Return [x, y] of the center of cell containing provided text 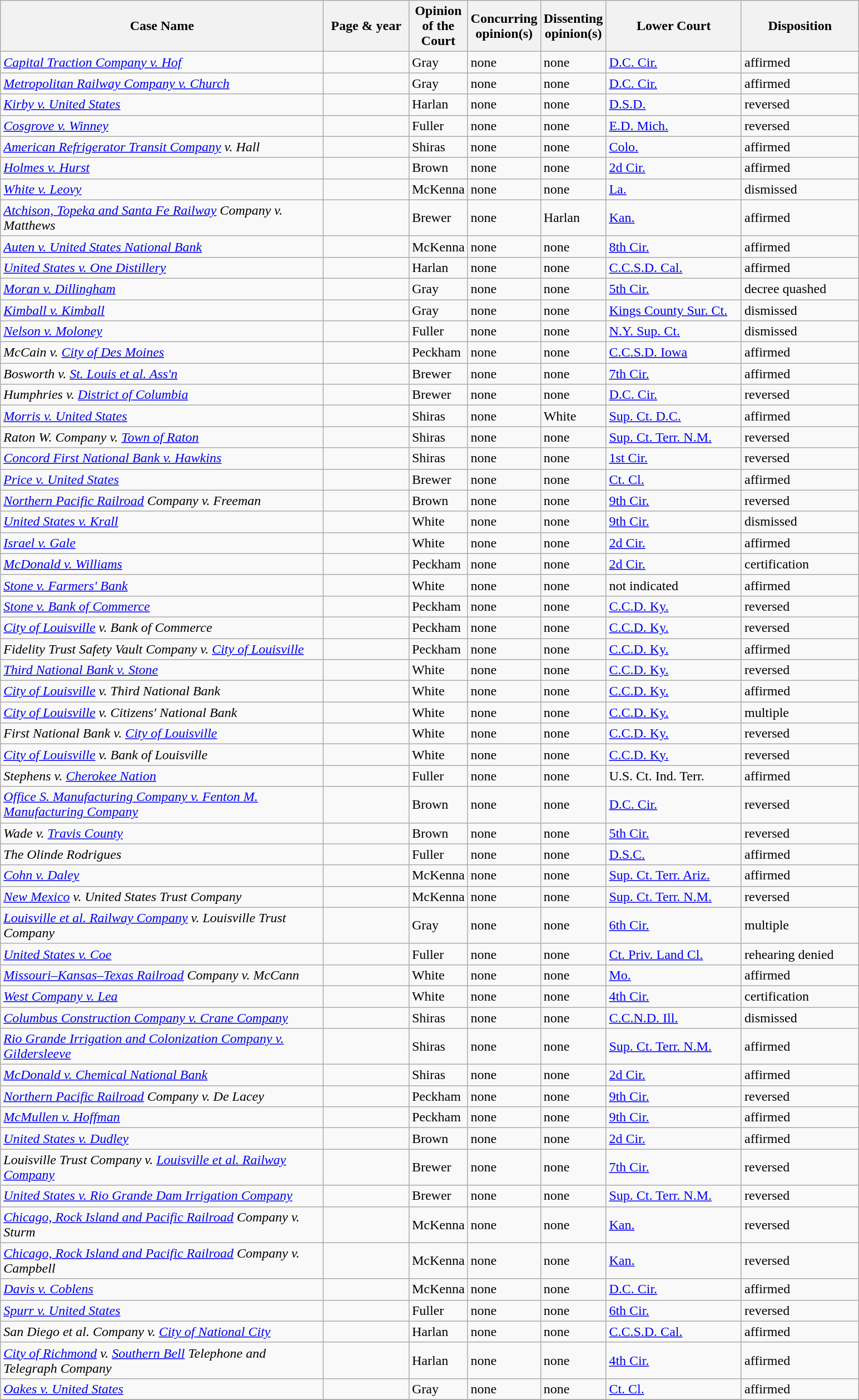
Fidelity Trust Safety Vault Company v. City of Louisville [162, 649]
La. [674, 189]
Kirby v. United States [162, 105]
1st Cir. [674, 458]
8th Cir. [674, 246]
Rio Grande Irrigation and Colonization Company v. Gildersleeve [162, 1047]
decree quashed [800, 289]
City of Louisville v. Bank of Louisville [162, 755]
U.S. Ct. Ind. Terr. [674, 776]
Raton W. Company v. Town of Raton [162, 437]
C.C.S.D. Iowa [674, 353]
Cohn v. Daley [162, 875]
Kimball v. Kimball [162, 310]
McCain v. City of Des Moines [162, 353]
United States v. Dudley [162, 1139]
West Company v. Lea [162, 996]
Davis v. Coblens [162, 1289]
City of Louisville v. Third National Bank [162, 691]
City of Louisville v. Bank of Commerce [162, 627]
Northern Pacific Railroad Company v. De Lacey [162, 1096]
Columbus Construction Company v. Crane Company [162, 1017]
Moran v. Dillingham [162, 289]
City of Richmond v. Southern Bell Telephone and Telegraph Company [162, 1361]
United States v. Rio Grande Dam Irrigation Company [162, 1196]
Spurr v. United States [162, 1310]
White v. Leovy [162, 189]
Concord First National Bank v. Hawkins [162, 458]
Disposition [800, 26]
New Mexico v. United States Trust Company [162, 897]
Price v. United States [162, 479]
Lower Court [674, 26]
McDonald v. Chemical National Bank [162, 1075]
Atchison, Topeka and Santa Fe Railway Company v. Matthews [162, 218]
Morris v. United States [162, 416]
Chicago, Rock Island and Pacific Railroad Company v. Sturm [162, 1225]
Mo. [674, 975]
Israel v. Gale [162, 543]
Colo. [674, 147]
City of Louisville v. Citizens' National Bank [162, 713]
Office S. Manufacturing Company v. Fenton M. Manufacturing Company [162, 804]
Page & year [366, 26]
Stone v. Farmers' Bank [162, 585]
First National Bank v. City of Louisville [162, 734]
Chicago, Rock Island and Pacific Railroad Company v. Campbell [162, 1260]
Dissenting opinion(s) [573, 26]
Humphries v. District of Columbia [162, 395]
D.S.C. [674, 854]
Nelson v. Moloney [162, 332]
The Olinde Rodrigues [162, 854]
rehearing denied [800, 954]
Case Name [162, 26]
Stone v. Bank of Commerce [162, 606]
McMullen v. Hoffman [162, 1117]
E.D. Mich. [674, 126]
Metropolitan Railway Company v. Church [162, 83]
Ct. Priv. Land Cl. [674, 954]
McDonald v. Williams [162, 564]
Bosworth v. St. Louis et al. Ass'n [162, 374]
Northern Pacific Railroad Company v. Freeman [162, 501]
United States v. One Distillery [162, 268]
Sup. Ct. D.C. [674, 416]
Auten v. United States National Bank [162, 246]
Opinion of the Court [438, 26]
Wade v. Travis County [162, 833]
Cosgrove v. Winney [162, 126]
not indicated [674, 585]
Capital Traction Company v. Hof [162, 62]
United States v. Krall [162, 522]
Louisville et al. Railway Company v. Louisville Trust Company [162, 926]
San Diego et al. Company v. City of National City [162, 1332]
Oakes v. United States [162, 1389]
D.S.D. [674, 105]
Missouri–Kansas–Texas Railroad Company v. McCann [162, 975]
Third National Bank v. Stone [162, 670]
American Refrigerator Transit Company v. Hall [162, 147]
Holmes v. Hurst [162, 168]
Louisville Trust Company v. Louisville et al. Railway Company [162, 1167]
Stephens v. Cherokee Nation [162, 776]
Kings County Sur. Ct. [674, 310]
N.Y. Sup. Ct. [674, 332]
United States v. Coe [162, 954]
C.C.N.D. Ill. [674, 1017]
Concurring opinion(s) [504, 26]
Sup. Ct. Terr. Ariz. [674, 875]
